Determine the [X, Y] coordinate at the center of the cell enclosing the given text.  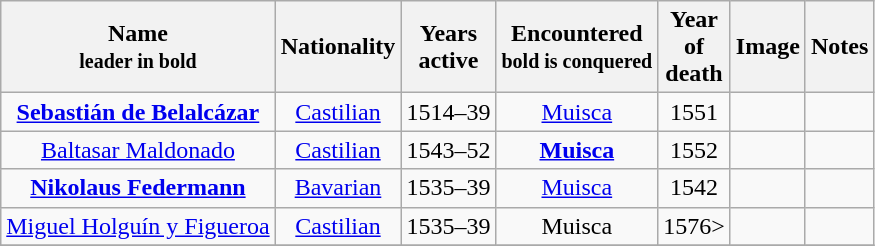
Encounteredbold is conquered [577, 47]
Yearsactive [448, 47]
Nameleader in bold [138, 47]
Image [768, 47]
1551 [694, 112]
1514–39 [448, 112]
1552 [694, 150]
Notes [839, 47]
Baltasar Maldonado [138, 150]
1543–52 [448, 150]
Miguel Holguín y Figueroa [138, 226]
1576> [694, 226]
Bavarian [338, 188]
Sebastián de Belalcázar [138, 112]
Nikolaus Federmann [138, 188]
Nationality [338, 47]
Yearofdeath [694, 47]
1542 [694, 188]
